Extract the [X, Y] coordinate from the center of the cell holding the provided text.  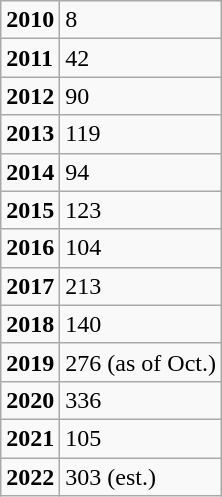
2013 [30, 134]
2017 [30, 286]
303 (est.) [141, 477]
2018 [30, 324]
2020 [30, 400]
213 [141, 286]
2016 [30, 248]
2021 [30, 438]
276 (as of Oct.) [141, 362]
2011 [30, 58]
119 [141, 134]
2010 [30, 20]
2014 [30, 172]
104 [141, 248]
42 [141, 58]
8 [141, 20]
336 [141, 400]
2015 [30, 210]
2022 [30, 477]
123 [141, 210]
94 [141, 172]
2012 [30, 96]
2019 [30, 362]
105 [141, 438]
140 [141, 324]
90 [141, 96]
